Return the (x, y) coordinate for the center point of the cell that contains the specified text.  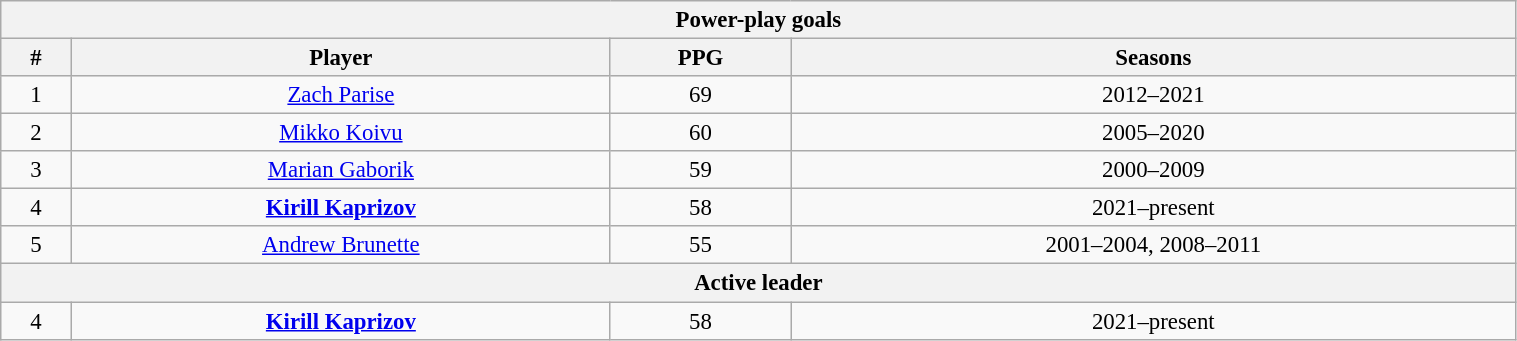
2001–2004, 2008–2011 (1154, 245)
1 (36, 95)
# (36, 58)
Active leader (758, 283)
2 (36, 133)
Player (340, 58)
Marian Gaborik (340, 170)
60 (700, 133)
3 (36, 170)
2005–2020 (1154, 133)
69 (700, 95)
Zach Parise (340, 95)
Andrew Brunette (340, 245)
Seasons (1154, 58)
Power-play goals (758, 20)
2000–2009 (1154, 170)
59 (700, 170)
5 (36, 245)
PPG (700, 58)
2012–2021 (1154, 95)
55 (700, 245)
Mikko Koivu (340, 133)
